Determine the [X, Y] coordinate at the center of the cell enclosing the given text.  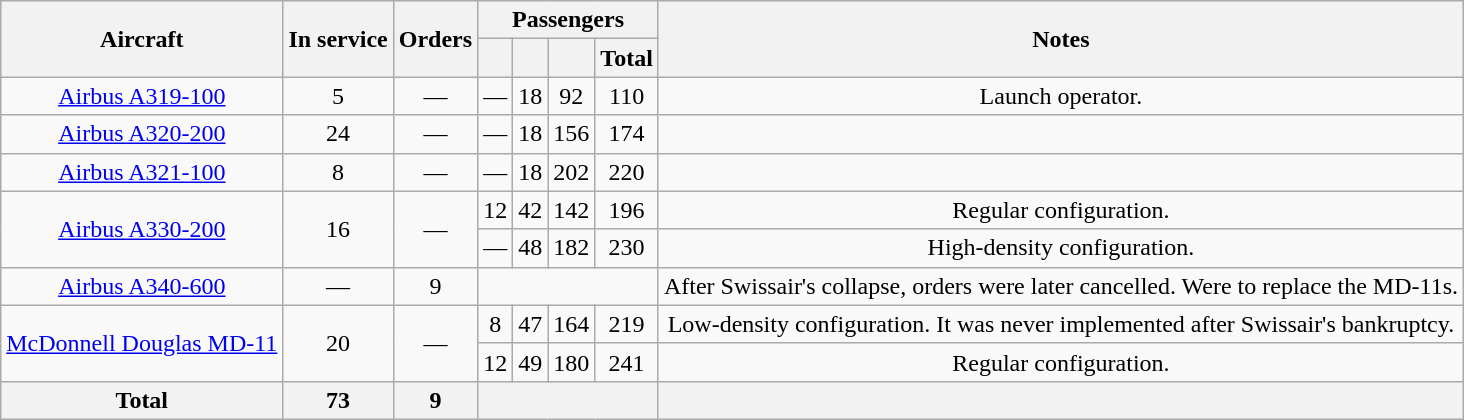
73 [338, 400]
220 [627, 172]
219 [627, 324]
48 [530, 248]
196 [627, 210]
24 [338, 134]
Notes [1060, 39]
Airbus A319-100 [142, 96]
In service [338, 39]
42 [530, 210]
Airbus A330-200 [142, 229]
110 [627, 96]
230 [627, 248]
5 [338, 96]
174 [627, 134]
Low-density configuration. It was never implemented after Swissair's bankruptcy. [1060, 324]
Aircraft [142, 39]
Airbus A340-600 [142, 286]
Passengers [568, 20]
202 [572, 172]
After Swissair's collapse, orders were later cancelled. Were to replace the MD-11s. [1060, 286]
Airbus A320-200 [142, 134]
16 [338, 229]
156 [572, 134]
Orders [435, 39]
Launch operator. [1060, 96]
164 [572, 324]
180 [572, 362]
20 [338, 343]
Airbus A321-100 [142, 172]
47 [530, 324]
High-density configuration. [1060, 248]
McDonnell Douglas MD-11 [142, 343]
92 [572, 96]
49 [530, 362]
142 [572, 210]
182 [572, 248]
241 [627, 362]
